Search for the cell housing the specified text and yield its [x, y] center coordinate. 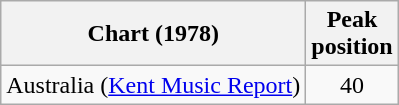
40 [352, 85]
Peakposition [352, 34]
Chart (1978) [154, 34]
Australia (Kent Music Report) [154, 85]
